From the cell containing the given text, extract its center point as [x, y] coordinate. 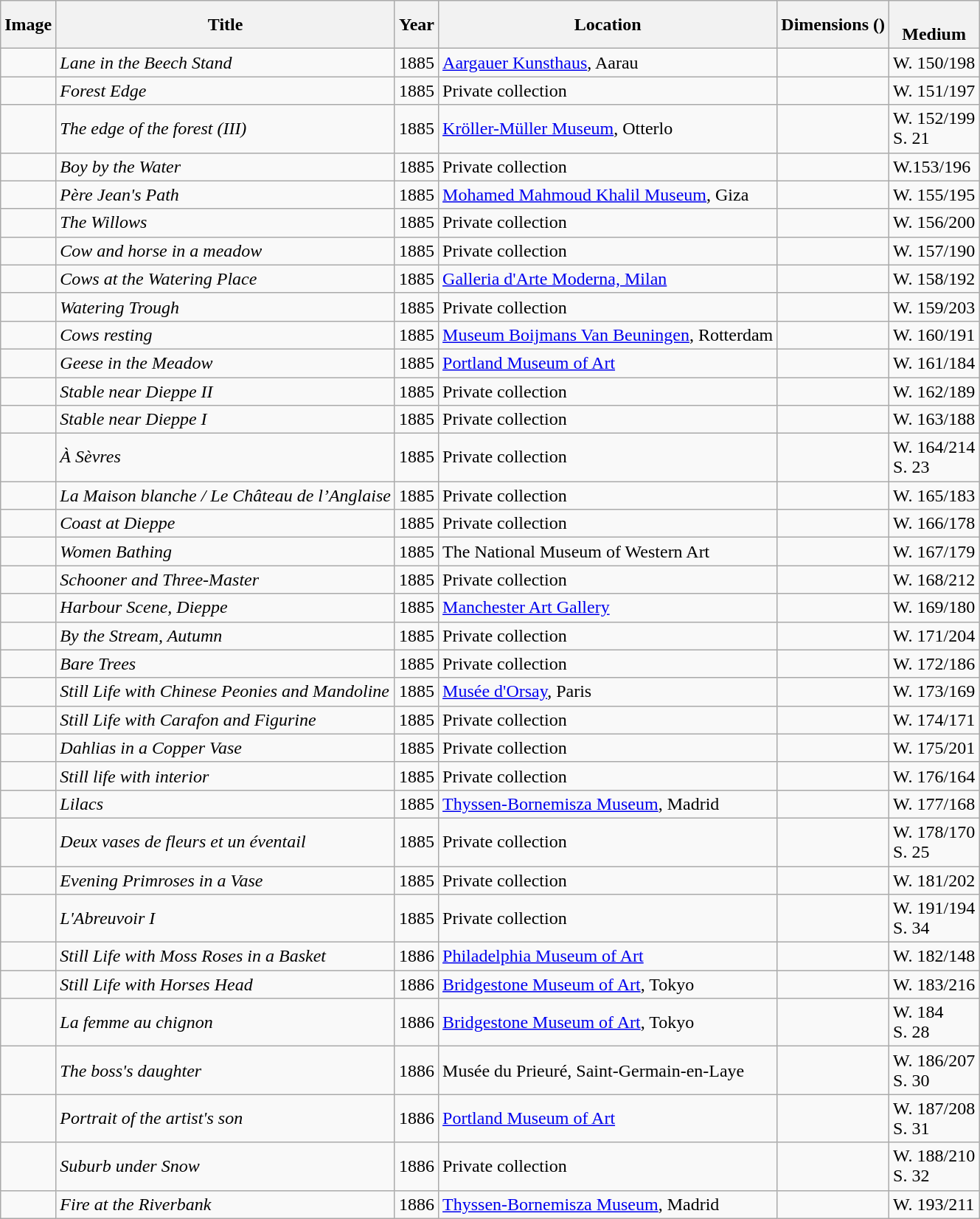
Manchester Art Gallery [608, 608]
W. 187/208S. 31 [934, 1118]
Geese in the Meadow [226, 363]
Harbour Scene, Dieppe [226, 608]
W. 175/201 [934, 748]
Stable near Dieppe I [226, 420]
Still Life with Chinese Peonies and Mandoline [226, 692]
Musée du Prieuré, Saint-Germain-en-Laye [608, 1071]
W. 177/168 [934, 804]
W. 168/212 [934, 580]
W. 162/189 [934, 392]
W. 188/210 S. 32 [934, 1167]
Portrait of the artist's son [226, 1118]
La femme au chignon [226, 1022]
Cows resting [226, 335]
The National Museum of Western Art [608, 552]
W. 181/202 [934, 880]
Galleria d'Arte Moderna, Milan [608, 279]
W. 176/164 [934, 776]
Year [416, 25]
W. 172/186 [934, 664]
W. 157/190 [934, 251]
W. 163/188 [934, 420]
Fire at the Riverbank [226, 1204]
Deux vases de fleurs et un éventail [226, 842]
W. 159/203 [934, 307]
Women Bathing [226, 552]
Dahlias in a Copper Vase [226, 748]
The Willows [226, 223]
Schooner and Three-Master [226, 580]
Aargauer Kunsthaus, Aarau [608, 63]
W.153/196 [934, 167]
Still Life with Horses Head [226, 984]
W. 171/204 [934, 636]
W. 186/207S. 30 [934, 1071]
W. 178/170 S. 25 [934, 842]
W. 161/184 [934, 363]
W. 169/180 [934, 608]
À Sèvres [226, 457]
W. 165/183 [934, 496]
W. 151/197 [934, 91]
Watering Trough [226, 307]
W. 164/214 S. 23 [934, 457]
W. 191/194 S. 34 [934, 919]
W. 150/198 [934, 63]
Image [28, 25]
W. 173/169 [934, 692]
Lilacs [226, 804]
By the Stream, Autumn [226, 636]
Dimensions () [833, 25]
Père Jean's Path [226, 195]
Bare Trees [226, 664]
W. 160/191 [934, 335]
Location [608, 25]
Mohamed Mahmoud Khalil Museum, Giza [608, 195]
Evening Primroses in a Vase [226, 880]
W. 158/192 [934, 279]
Still Life with Carafon and Figurine [226, 720]
W. 156/200 [934, 223]
W. 166/178 [934, 524]
W. 152/199 S. 21 [934, 128]
Philadelphia Museum of Art [608, 956]
Musée d'Orsay, Paris [608, 692]
L'Abreuvoir I [226, 919]
Suburb under Snow [226, 1167]
W. 155/195 [934, 195]
Boy by the Water [226, 167]
The edge of the forest (III) [226, 128]
Medium [934, 25]
W. 183/216 [934, 984]
Cows at the Watering Place [226, 279]
Forest Edge [226, 91]
W. 167/179 [934, 552]
W. 174/171 [934, 720]
Lane in the Beech Stand [226, 63]
W. 193/211 [934, 1204]
Cow and horse in a meadow [226, 251]
Title [226, 25]
Coast at Dieppe [226, 524]
La Maison blanche / Le Château de l’Anglaise [226, 496]
Kröller-Müller Museum, Otterlo [608, 128]
W. 184S. 28 [934, 1022]
Still Life with Moss Roses in a Basket [226, 956]
Museum Boijmans Van Beuningen, Rotterdam [608, 335]
Stable near Dieppe II [226, 392]
The boss's daughter [226, 1071]
Still life with interior [226, 776]
W. 182/148 [934, 956]
